Output the (x, y) coordinate of the center of the cell containing the given text.  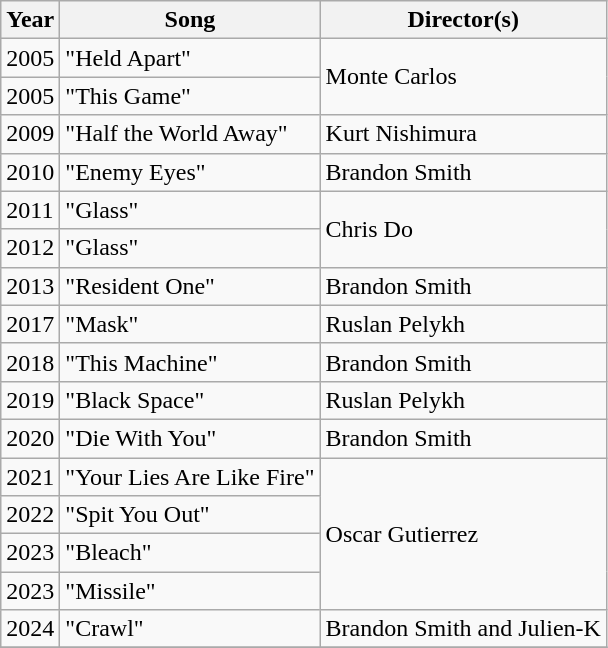
Oscar Gutierrez (463, 534)
"Bleach" (190, 553)
2017 (30, 324)
"Held Apart" (190, 58)
2013 (30, 286)
Brandon Smith and Julien-K (463, 629)
"Mask" (190, 324)
2022 (30, 515)
"Die With You" (190, 438)
2018 (30, 362)
Director(s) (463, 20)
"Resident One" (190, 286)
2020 (30, 438)
Kurt Nishimura (463, 134)
Monte Carlos (463, 77)
"This Machine" (190, 362)
2021 (30, 477)
2010 (30, 172)
"Spit You Out" (190, 515)
Chris Do (463, 229)
"Crawl" (190, 629)
"Missile" (190, 591)
"Your Lies Are Like Fire" (190, 477)
"Enemy Eyes" (190, 172)
Year (30, 20)
2019 (30, 400)
2024 (30, 629)
"This Game" (190, 96)
2009 (30, 134)
"Black Space" (190, 400)
2011 (30, 210)
2012 (30, 248)
"Half the World Away" (190, 134)
Song (190, 20)
